Search for the cell housing the specified text and yield its [X, Y] center coordinate. 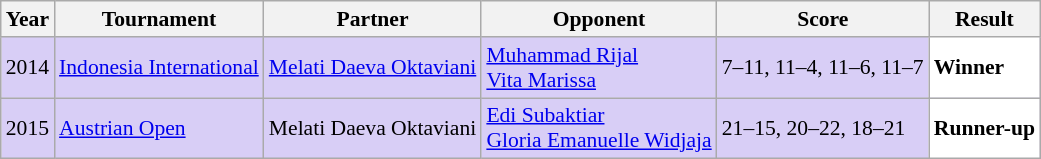
2014 [28, 68]
Austrian Open [159, 128]
Score [823, 19]
Year [28, 19]
Result [984, 19]
Tournament [159, 19]
Opponent [598, 19]
21–15, 20–22, 18–21 [823, 128]
Partner [373, 19]
7–11, 11–4, 11–6, 11–7 [823, 68]
Winner [984, 68]
Indonesia International [159, 68]
Edi Subaktiar Gloria Emanuelle Widjaja [598, 128]
Runner-up [984, 128]
Muhammad Rijal Vita Marissa [598, 68]
2015 [28, 128]
